For the text-containing cell, return its midpoint in [X, Y] coordinate format. 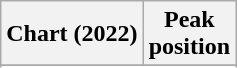
Peakposition [189, 34]
Chart (2022) [72, 34]
